Identify which cell holds the provided text, then report its (X, Y) central coordinate. 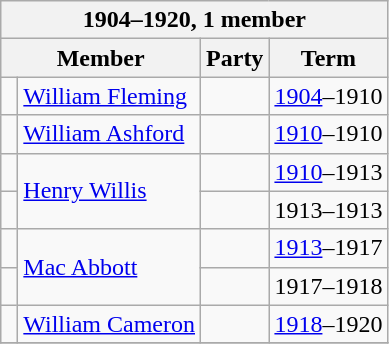
1910–1910 (328, 134)
1904–1920, 1 member (194, 20)
Mac Abbott (110, 267)
1913–1917 (328, 248)
William Fleming (110, 96)
1913–1913 (328, 210)
William Ashford (110, 134)
Term (328, 58)
Party (235, 58)
William Cameron (110, 324)
1918–1920 (328, 324)
Henry Willis (110, 191)
1904–1910 (328, 96)
1917–1918 (328, 286)
1910–1913 (328, 172)
Member (101, 58)
